Find where the given text appears and provide that cell's center as [x, y] coordinate. 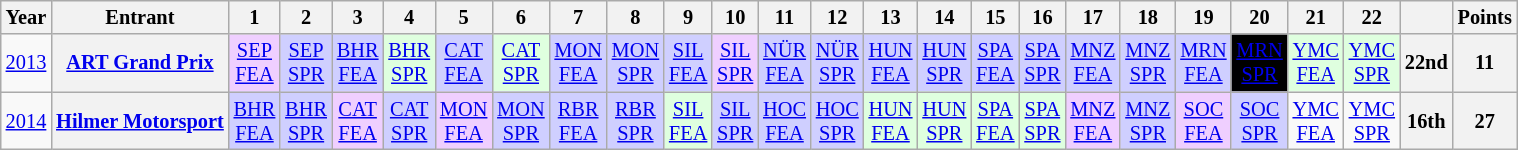
RBRFEA [578, 121]
6 [520, 17]
Year [26, 17]
17 [1092, 17]
2013 [26, 63]
20 [1259, 17]
22 [1372, 17]
18 [1148, 17]
14 [944, 17]
MRNSPR [1259, 63]
5 [464, 17]
21 [1316, 17]
HOCFEA [784, 121]
16 [1042, 17]
SEPFEA [255, 63]
15 [995, 17]
SOCSPR [1259, 121]
NÜRFEA [784, 63]
NÜRSPR [838, 63]
3 [358, 17]
ART Grand Prix [140, 63]
27 [1485, 121]
2014 [26, 121]
7 [578, 17]
13 [891, 17]
16th [1426, 121]
4 [409, 17]
2 [306, 17]
MRNFEA [1203, 63]
HOCSPR [838, 121]
SEPSPR [306, 63]
Points [1485, 17]
Hilmer Motorsport [140, 121]
10 [735, 17]
RBRSPR [636, 121]
22nd [1426, 63]
1 [255, 17]
Entrant [140, 17]
9 [688, 17]
SOCFEA [1203, 121]
8 [636, 17]
19 [1203, 17]
12 [838, 17]
